Identify which cell holds the provided text, then report its [x, y] central coordinate. 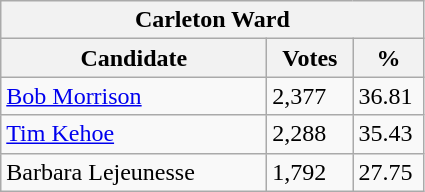
Barbara Lejeunesse [134, 172]
36.81 [388, 96]
2,288 [310, 134]
35.43 [388, 134]
Candidate [134, 58]
Bob Morrison [134, 96]
Tim Kehoe [134, 134]
2,377 [310, 96]
Carleton Ward [212, 20]
Votes [310, 58]
1,792 [310, 172]
27.75 [388, 172]
% [388, 58]
